Extract the (X, Y) coordinate from the center of the cell holding the provided text.  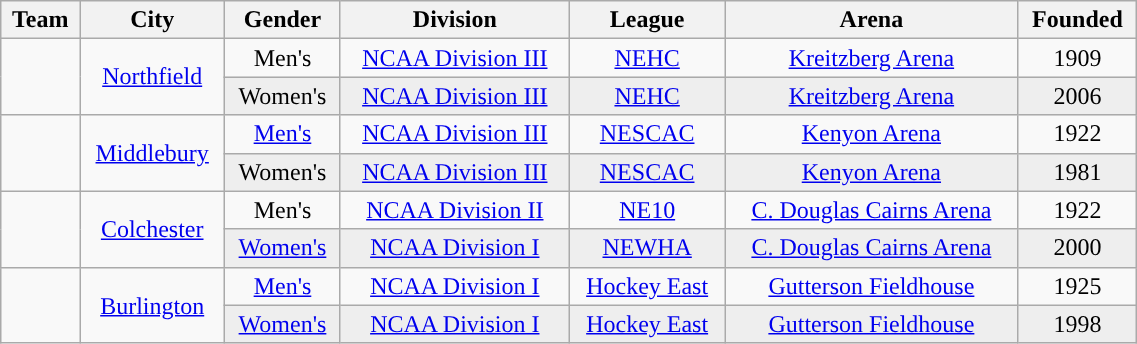
NCAA Division II (454, 210)
NE10 (646, 210)
Division (454, 20)
NEWHA (646, 248)
2000 (1078, 248)
Founded (1078, 20)
1909 (1078, 58)
Northfield (152, 77)
2006 (1078, 96)
Colchester (152, 229)
1981 (1078, 172)
Gender (282, 20)
Arena (872, 20)
1998 (1078, 324)
Middlebury (152, 153)
Burlington (152, 305)
City (152, 20)
Team (40, 20)
League (646, 20)
1925 (1078, 286)
